From the cell containing the given text, extract its center point as (x, y) coordinate. 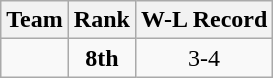
W-L Record (204, 20)
3-4 (204, 58)
Team (35, 20)
Rank (102, 20)
8th (102, 58)
